Return (X, Y) of the center of cell containing provided text 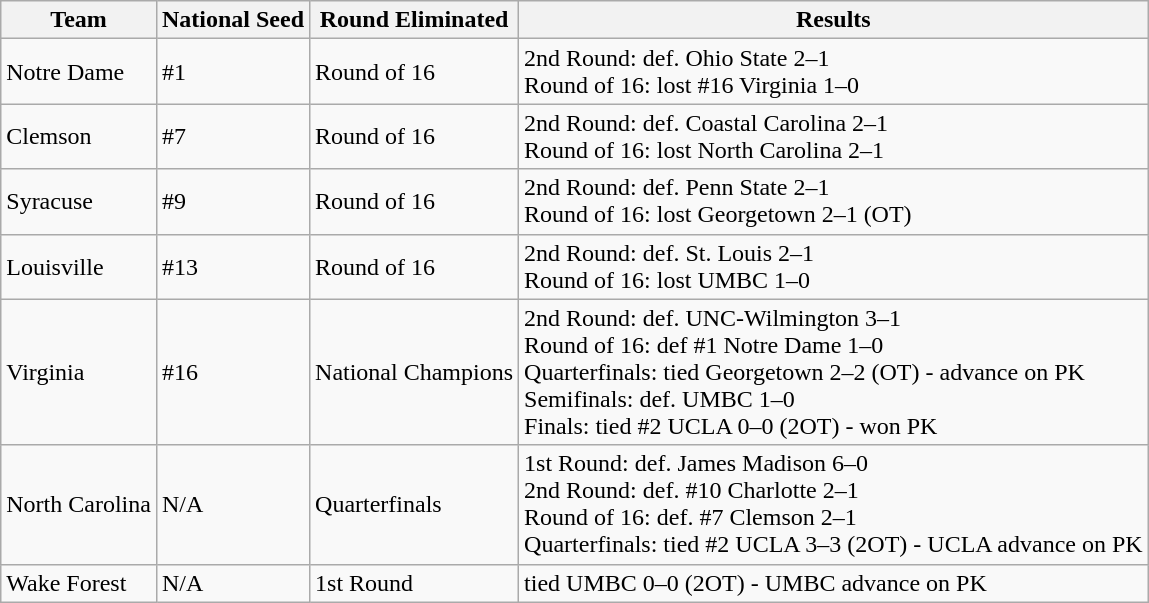
#7 (232, 136)
#13 (232, 266)
Virginia (79, 372)
Syracuse (79, 202)
Quarterfinals (414, 504)
Results (834, 20)
tied UMBC 0–0 (2OT) - UMBC advance on PK (834, 583)
Louisville (79, 266)
1st Round (414, 583)
National Champions (414, 372)
#16 (232, 372)
Notre Dame (79, 72)
#1 (232, 72)
2nd Round: def. Coastal Carolina 2–1Round of 16: lost North Carolina 2–1 (834, 136)
Team (79, 20)
North Carolina (79, 504)
2nd Round: def. Penn State 2–1Round of 16: lost Georgetown 2–1 (OT) (834, 202)
#9 (232, 202)
Clemson (79, 136)
Wake Forest (79, 583)
National Seed (232, 20)
Round Eliminated (414, 20)
2nd Round: def. St. Louis 2–1Round of 16: lost UMBC 1–0 (834, 266)
2nd Round: def. Ohio State 2–1Round of 16: lost #16 Virginia 1–0 (834, 72)
